From the cell containing the given text, extract its center point as (X, Y) coordinate. 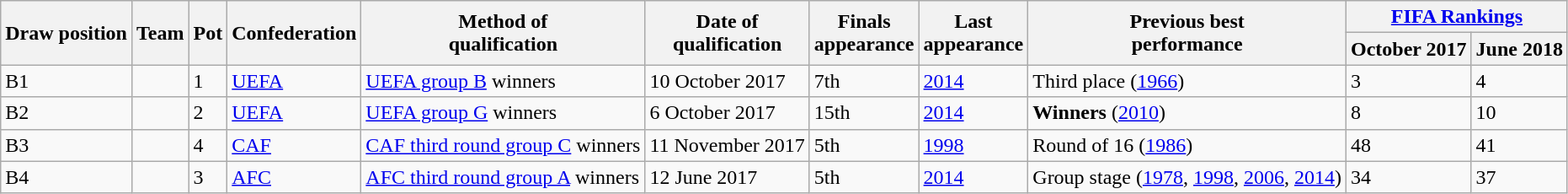
B1 (67, 81)
Finalsappearance (864, 33)
10 October 2017 (728, 81)
October 2017 (1408, 49)
Draw position (67, 33)
15th (864, 113)
Third place (1966) (1187, 81)
Lastappearance (973, 33)
1998 (973, 145)
1 (208, 81)
12 June 2017 (728, 177)
B4 (67, 177)
37 (1519, 177)
B3 (67, 145)
7th (864, 81)
CAF third round group C winners (504, 145)
B2 (67, 113)
Method ofqualification (504, 33)
8 (1408, 113)
41 (1519, 145)
48 (1408, 145)
2 (208, 113)
AFC (295, 177)
Pot (208, 33)
Group stage (1978, 1998, 2006, 2014) (1187, 177)
Team (160, 33)
FIFA Rankings (1457, 17)
June 2018 (1519, 49)
Date ofqualification (728, 33)
6 October 2017 (728, 113)
11 November 2017 (728, 145)
Round of 16 (1986) (1187, 145)
CAF (295, 145)
UEFA group B winners (504, 81)
AFC third round group A winners (504, 177)
Confederation (295, 33)
Previous bestperformance (1187, 33)
UEFA group G winners (504, 113)
Winners (2010) (1187, 113)
34 (1408, 177)
10 (1519, 113)
